Extract the (X, Y) coordinate from the center of the cell holding the provided text.  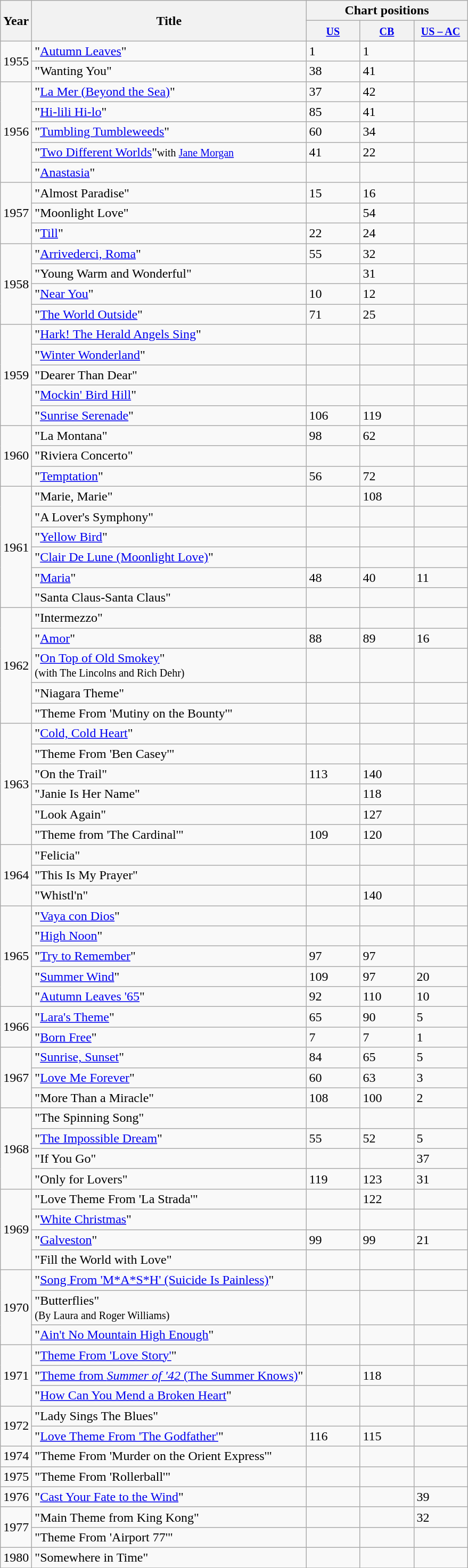
"La Montana" (169, 436)
48 (333, 577)
"Moonlight Love" (169, 213)
"Theme From 'Rollerball'" (169, 1477)
113 (333, 774)
2 (441, 1098)
"Lara's Theme" (169, 1017)
"Young Warm and Wonderful" (169, 274)
"Main Theme from King Kong" (169, 1517)
"Whistl'n" (169, 895)
"Look Again" (169, 814)
3 (441, 1078)
"Lady Sings The Blues" (169, 1416)
98 (333, 436)
"Only for Lovers" (169, 1179)
"The Spinning Song" (169, 1118)
1965 (16, 956)
21 (441, 1240)
"Two Different Worlds"with Jane Morgan (169, 152)
1974 (16, 1456)
CB (387, 31)
"Born Free" (169, 1037)
116 (333, 1436)
"Niagara Theme" (169, 693)
89 (387, 638)
"Theme From 'Love Story'" (169, 1355)
88 (333, 638)
"Maria" (169, 577)
106 (333, 415)
1972 (16, 1426)
"Theme From 'Ben Casey'" (169, 754)
84 (333, 1057)
1971 (16, 1375)
"Anastasia" (169, 172)
1980 (16, 1557)
"High Noon" (169, 936)
"Try to Remember" (169, 956)
15 (333, 193)
"Theme from 'The Cardinal'" (169, 835)
Year (16, 21)
52 (387, 1138)
1962 (16, 666)
"Almost Paradise" (169, 193)
"Theme From 'Airport 77'" (169, 1537)
"Butterflies"(By Laura and Roger Williams) (169, 1307)
US – AC (441, 31)
1970 (16, 1307)
"A Lover's Symphony" (169, 516)
"Theme From 'Mutiny on the Bounty'" (169, 713)
1967 (16, 1078)
85 (333, 112)
"Winter Wonderland" (169, 355)
"Hi-lili Hi-lo" (169, 112)
"The World Outside" (169, 314)
"Sunrise Serenade" (169, 415)
"Marie, Marie" (169, 496)
90 (387, 1017)
1957 (16, 213)
"Wanting You" (169, 71)
34 (387, 132)
"Dearer Than Dear" (169, 375)
62 (387, 436)
115 (387, 1436)
1963 (16, 784)
1955 (16, 61)
1968 (16, 1148)
38 (333, 71)
"Santa Claus-Santa Claus" (169, 598)
"On Top of Old Smokey"(with The Lincolns and Rich Dehr) (169, 666)
"Till" (169, 233)
25 (387, 314)
"White Christmas" (169, 1219)
11 (441, 577)
"Hark! The Herald Angels Sing" (169, 335)
39 (441, 1497)
"Love Theme From 'The Godfather'" (169, 1436)
"Love Theme From 'La Strada'" (169, 1199)
"Clair De Lune (Moonlight Love)" (169, 557)
12 (387, 294)
"This Is My Prayer" (169, 875)
24 (387, 233)
42 (387, 91)
"Ain't No Mountain High Enough" (169, 1335)
"Intermezzo" (169, 618)
1964 (16, 875)
1976 (16, 1497)
92 (333, 997)
"Cold, Cold Heart" (169, 733)
"Tumbling Tumbleweeds" (169, 132)
110 (387, 997)
122 (387, 1199)
"Galveston" (169, 1240)
1977 (16, 1527)
1969 (16, 1229)
US (333, 31)
54 (387, 213)
Chart positions (387, 11)
1959 (16, 375)
40 (387, 577)
"How Can You Mend a Broken Heart" (169, 1396)
1975 (16, 1477)
"Autumn Leaves '65" (169, 997)
"If You Go" (169, 1158)
"Somewhere in Time" (169, 1557)
127 (387, 814)
1961 (16, 547)
123 (387, 1179)
"Mockin' Bird Hill" (169, 395)
"Felicia" (169, 855)
120 (387, 835)
"Arrivederci, Roma" (169, 254)
"On the Trail" (169, 774)
72 (387, 476)
"Vaya con Dios" (169, 915)
"Cast Your Fate to the Wind" (169, 1497)
63 (387, 1078)
71 (333, 314)
"Near You" (169, 294)
"Amor" (169, 638)
"Theme from Summer of '42 (The Summer Knows)" (169, 1375)
100 (387, 1098)
"Fill the World with Love" (169, 1260)
"Riviera Concerto" (169, 456)
"Temptation" (169, 476)
"Theme From 'Murder on the Orient Express'" (169, 1456)
"More Than a Miracle" (169, 1098)
"Song From 'M*A*S*H' (Suicide Is Painless)" (169, 1280)
"Summer Wind" (169, 977)
"Yellow Bird" (169, 537)
"La Mer (Beyond the Sea)" (169, 91)
"Sunrise, Sunset" (169, 1057)
Title (169, 21)
1960 (16, 456)
56 (333, 476)
"Love Me Forever" (169, 1078)
"Autumn Leaves" (169, 51)
1958 (16, 284)
"Janie Is Her Name" (169, 794)
1956 (16, 132)
20 (441, 977)
"The Impossible Dream" (169, 1138)
1966 (16, 1027)
